Identify which cell holds the provided text, then report its [X, Y] central coordinate. 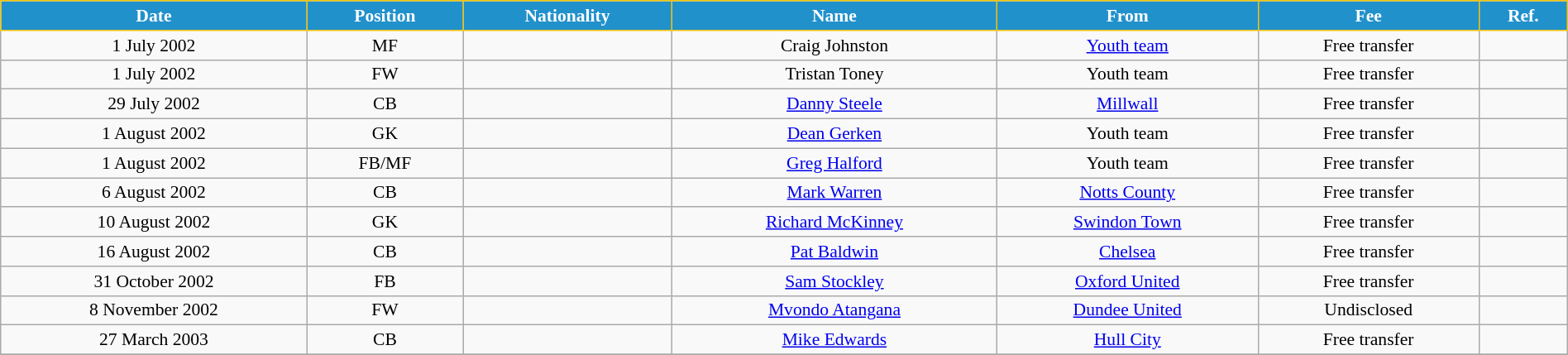
Hull City [1127, 340]
Craig Johnston [834, 46]
Nationality [567, 16]
Swindon Town [1127, 223]
MF [385, 46]
From [1127, 16]
Undisclosed [1368, 310]
Mvondo Atangana [834, 310]
Sam Stockley [834, 281]
Name [834, 16]
31 October 2002 [154, 281]
8 November 2002 [154, 310]
Fee [1368, 16]
Pat Baldwin [834, 252]
29 July 2002 [154, 104]
Position [385, 16]
Greg Halford [834, 163]
27 March 2003 [154, 340]
Millwall [1127, 104]
Date [154, 16]
16 August 2002 [154, 252]
Dundee United [1127, 310]
6 August 2002 [154, 193]
Chelsea [1127, 252]
FB/MF [385, 163]
Dean Gerken [834, 134]
Tristan Toney [834, 74]
Mike Edwards [834, 340]
Mark Warren [834, 193]
Richard McKinney [834, 223]
10 August 2002 [154, 223]
Notts County [1127, 193]
Ref. [1523, 16]
Danny Steele [834, 104]
FB [385, 281]
Oxford United [1127, 281]
